Detect which cell encompasses the target text, then output its (X, Y) center coordinate. 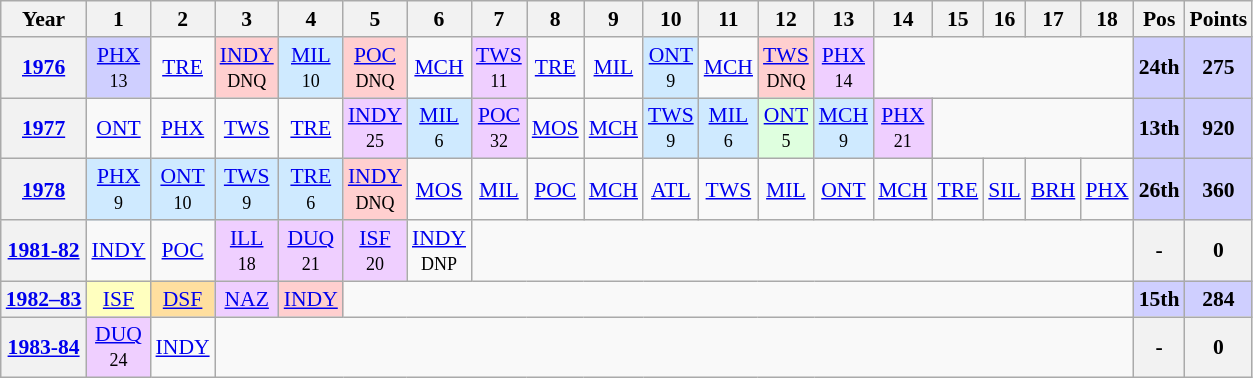
MIL10 (311, 68)
PHX21 (902, 128)
1982–83 (44, 299)
6 (439, 19)
5 (375, 19)
920 (1219, 128)
15 (958, 19)
PHX13 (118, 68)
BRH (1054, 190)
DUQ24 (118, 348)
7 (499, 19)
ONT5 (786, 128)
9 (614, 19)
DUQ21 (311, 250)
DSF (183, 299)
13th (1160, 128)
1978 (44, 190)
Pos (1160, 19)
8 (556, 19)
2 (183, 19)
1981-82 (44, 250)
3 (247, 19)
ONT10 (183, 190)
SIL (1004, 190)
ATL (671, 190)
POC32 (499, 128)
ISF20 (375, 250)
MCH9 (844, 128)
1976 (44, 68)
INDY25 (375, 128)
275 (1219, 68)
1977 (44, 128)
18 (1106, 19)
ISF (118, 299)
Points (1219, 19)
16 (1004, 19)
PHX9 (118, 190)
360 (1219, 190)
17 (1054, 19)
1983-84 (44, 348)
284 (1219, 299)
PHX14 (844, 68)
15th (1160, 299)
11 (728, 19)
13 (844, 19)
TWS11 (499, 68)
12 (786, 19)
TWSDNQ (786, 68)
ILL18 (247, 250)
NAZ (247, 299)
TRE6 (311, 190)
4 (311, 19)
10 (671, 19)
ONT9 (671, 68)
INDYDNP (439, 250)
POCDNQ (375, 68)
1 (118, 19)
Year (44, 19)
24th (1160, 68)
26th (1160, 190)
14 (902, 19)
